Find where the given text appears and provide that cell's center as [X, Y] coordinate. 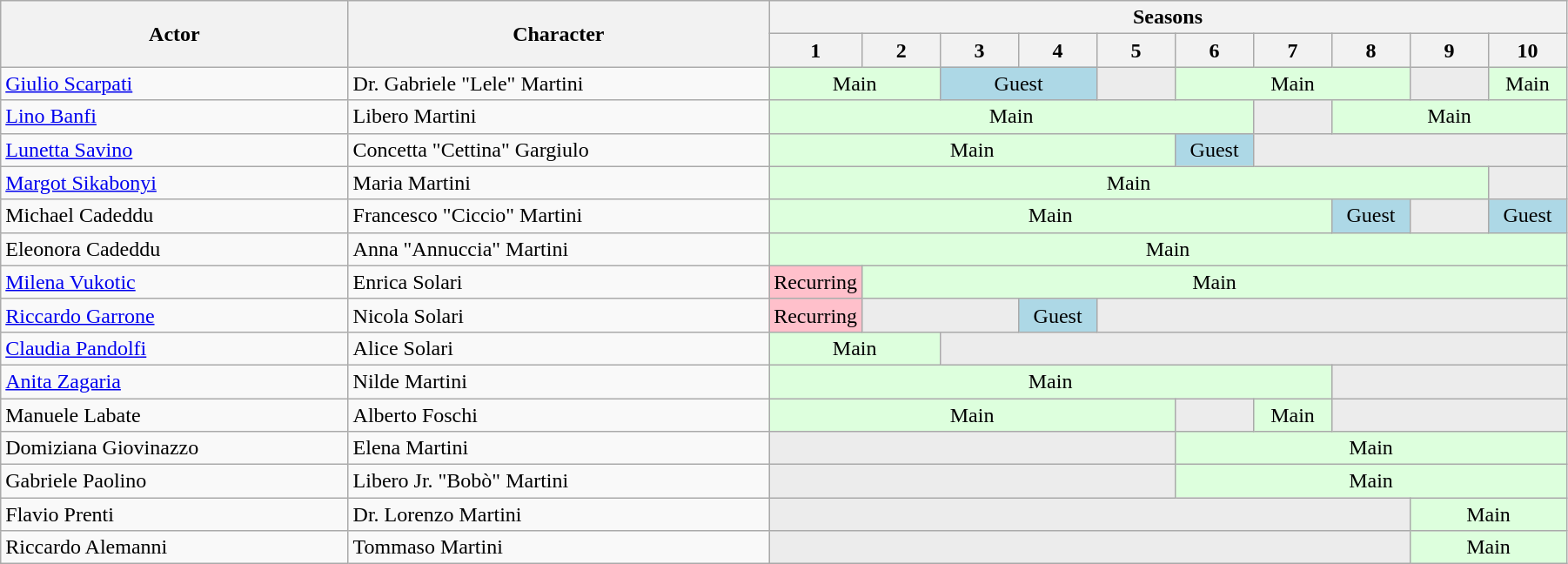
Anna "Annuccia" Martini [559, 249]
Dr. Lorenzo Martini [559, 514]
Domiziana Giovinazzo [174, 448]
Lino Banfi [174, 117]
Actor [174, 34]
Character [559, 34]
Margot Sikabonyi [174, 183]
2 [901, 50]
8 [1371, 50]
6 [1215, 50]
Manuele Labate [174, 415]
Anita Zagaria [174, 381]
Alberto Foschi [559, 415]
Enrica Solari [559, 282]
Francesco "Ciccio" Martini [559, 216]
Flavio Prenti [174, 514]
Milena Vukotic [174, 282]
Dr. Gabriele "Lele" Martini [559, 84]
Maria Martini [559, 183]
Libero Jr. "Bobò" Martini [559, 481]
Elena Martini [559, 448]
Eleonora Cadeddu [174, 249]
10 [1527, 50]
4 [1058, 50]
Nilde Martini [559, 381]
Lunetta Savino [174, 150]
Alice Solari [559, 348]
Claudia Pandolfi [174, 348]
Concetta "Cettina" Gargiulo [559, 150]
Libero Martini [559, 117]
7 [1293, 50]
3 [980, 50]
Giulio Scarpati [174, 84]
5 [1136, 50]
1 [816, 50]
Seasons [1168, 17]
Riccardo Garrone [174, 315]
Michael Cadeddu [174, 216]
Riccardo Alemanni [174, 547]
Nicola Solari [559, 315]
9 [1449, 50]
Gabriele Paolino [174, 481]
Tommaso Martini [559, 547]
